From the cell containing the given text, extract its center point as (x, y) coordinate. 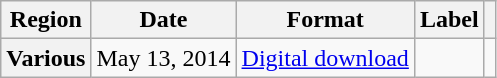
Format (325, 20)
May 13, 2014 (164, 58)
Label (449, 20)
Region (46, 20)
Digital download (325, 58)
Various (46, 58)
Date (164, 20)
